Detect which cell encompasses the target text, then output its (x, y) center coordinate. 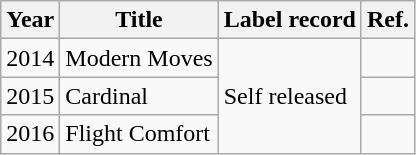
Cardinal (139, 96)
2016 (30, 134)
2014 (30, 58)
2015 (30, 96)
Year (30, 20)
Self released (290, 96)
Label record (290, 20)
Ref. (388, 20)
Flight Comfort (139, 134)
Title (139, 20)
Modern Moves (139, 58)
